Detect which cell encompasses the target text, then output its (X, Y) center coordinate. 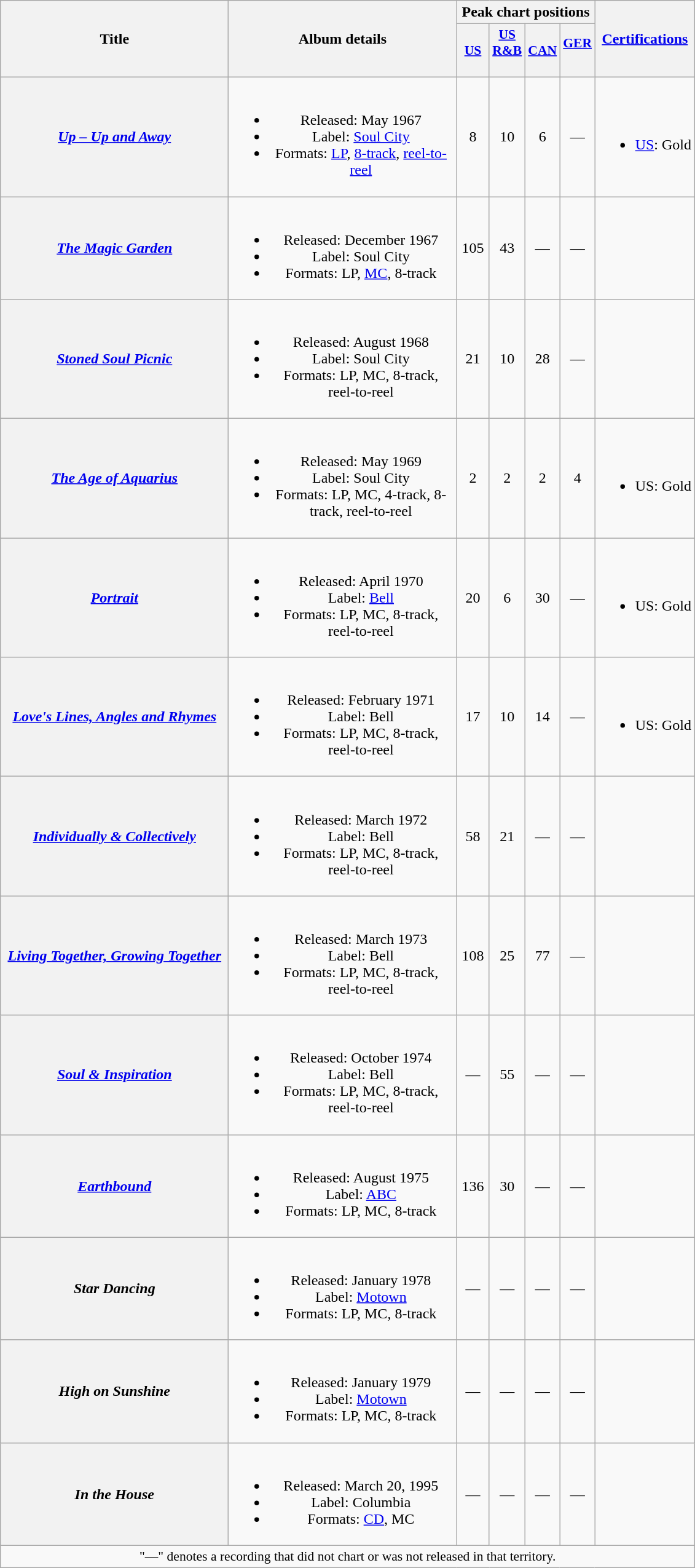
Individually & Collectively (114, 836)
Released: March 20, 1995Label: ColumbiaFormats: CD, MC (343, 1494)
Released: May 1969Label: Soul CityFormats: LP, MC, 4-track, 8-track, reel-to-reel (343, 478)
136 (473, 1186)
Released: January 1978Label: MotownFormats: LP, MC, 8-track (343, 1289)
77 (542, 956)
Portrait (114, 598)
Released: March 1973Label: BellFormats: LP, MC, 8-track, reel-to-reel (343, 956)
14 (542, 717)
Released: May 1967Label: Soul CityFormats: LP, 8-track, reel-to-reel (343, 137)
US (473, 50)
Released: December 1967Label: Soul CityFormats: LP, MC, 8-track (343, 248)
25 (507, 956)
8 (473, 137)
Released: January 1979Label: MotownFormats: LP, MC, 8-track (343, 1391)
Released: August 1975Label: ABCFormats: LP, MC, 8-track (343, 1186)
The Age of Aquarius (114, 478)
55 (507, 1075)
High on Sunshine (114, 1391)
Released: February 1971Label: BellFormats: LP, MC, 8-track, reel-to-reel (343, 717)
Released: April 1970Label: BellFormats: LP, MC, 8-track, reel-to-reel (343, 598)
17 (473, 717)
Peak chart positions (526, 12)
Released: August 1968Label: Soul CityFormats: LP, MC, 8-track, reel-to-reel (343, 359)
Released: October 1974Label: BellFormats: LP, MC, 8-track, reel-to-reel (343, 1075)
Love's Lines, Angles and Rhymes (114, 717)
4 (578, 478)
GER (578, 50)
108 (473, 956)
In the House (114, 1494)
Certifications (645, 39)
20 (473, 598)
"—" denotes a recording that did not chart or was not released in that territory. (348, 1556)
Stoned Soul Picnic (114, 359)
Earthbound (114, 1186)
Star Dancing (114, 1289)
58 (473, 836)
Album details (343, 39)
105 (473, 248)
43 (507, 248)
Up – Up and Away (114, 137)
CAN (542, 50)
Title (114, 39)
28 (542, 359)
Living Together, Growing Together (114, 956)
Released: March 1972Label: BellFormats: LP, MC, 8-track, reel-to-reel (343, 836)
Soul & Inspiration (114, 1075)
The Magic Garden (114, 248)
US R&B (507, 50)
